Identify which cell holds the provided text, then report its (x, y) central coordinate. 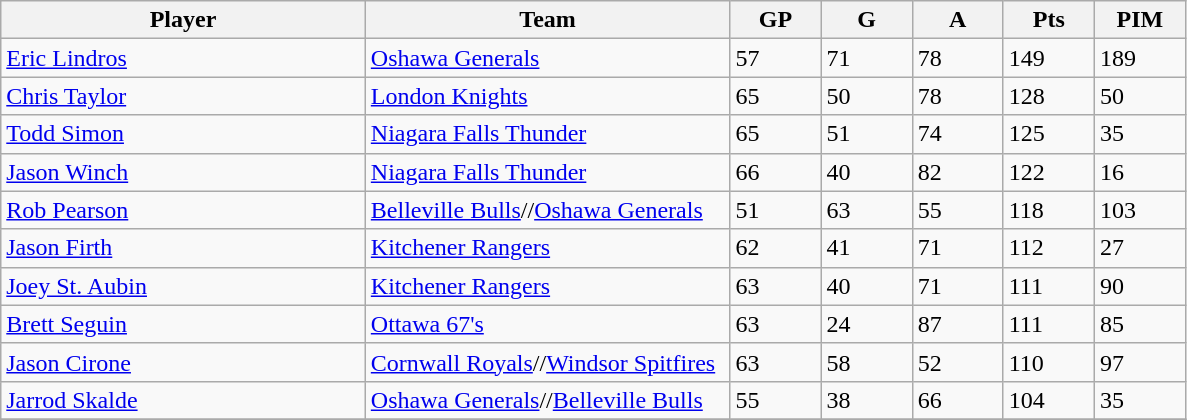
90 (1140, 286)
74 (958, 134)
Brett Seguin (184, 324)
Jason Cirone (184, 362)
PIM (1140, 20)
Ottawa 67's (548, 324)
87 (958, 324)
58 (866, 362)
Chris Taylor (184, 96)
Joey St. Aubin (184, 286)
125 (1048, 134)
104 (1048, 400)
103 (1140, 210)
Cornwall Royals//Windsor Spitfires (548, 362)
57 (776, 58)
Team (548, 20)
62 (776, 248)
A (958, 20)
Rob Pearson (184, 210)
118 (1048, 210)
122 (1048, 172)
Jason Winch (184, 172)
London Knights (548, 96)
41 (866, 248)
Pts (1048, 20)
112 (1048, 248)
Belleville Bulls//Oshawa Generals (548, 210)
16 (1140, 172)
Oshawa Generals (548, 58)
GP (776, 20)
85 (1140, 324)
Eric Lindros (184, 58)
24 (866, 324)
Jason Firth (184, 248)
Player (184, 20)
52 (958, 362)
38 (866, 400)
27 (1140, 248)
82 (958, 172)
189 (1140, 58)
G (866, 20)
Jarrod Skalde (184, 400)
Todd Simon (184, 134)
Oshawa Generals//Belleville Bulls (548, 400)
97 (1140, 362)
110 (1048, 362)
128 (1048, 96)
149 (1048, 58)
